Return the [X, Y] coordinate for the center point of the cell that contains the specified text.  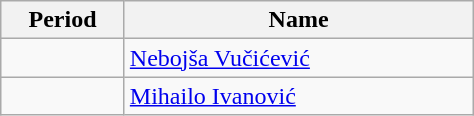
Nebojša Vučićević [298, 58]
Mihailo Ivanović [298, 96]
Period [63, 20]
Name [298, 20]
